Identify which cell holds the provided text, then report its [X, Y] central coordinate. 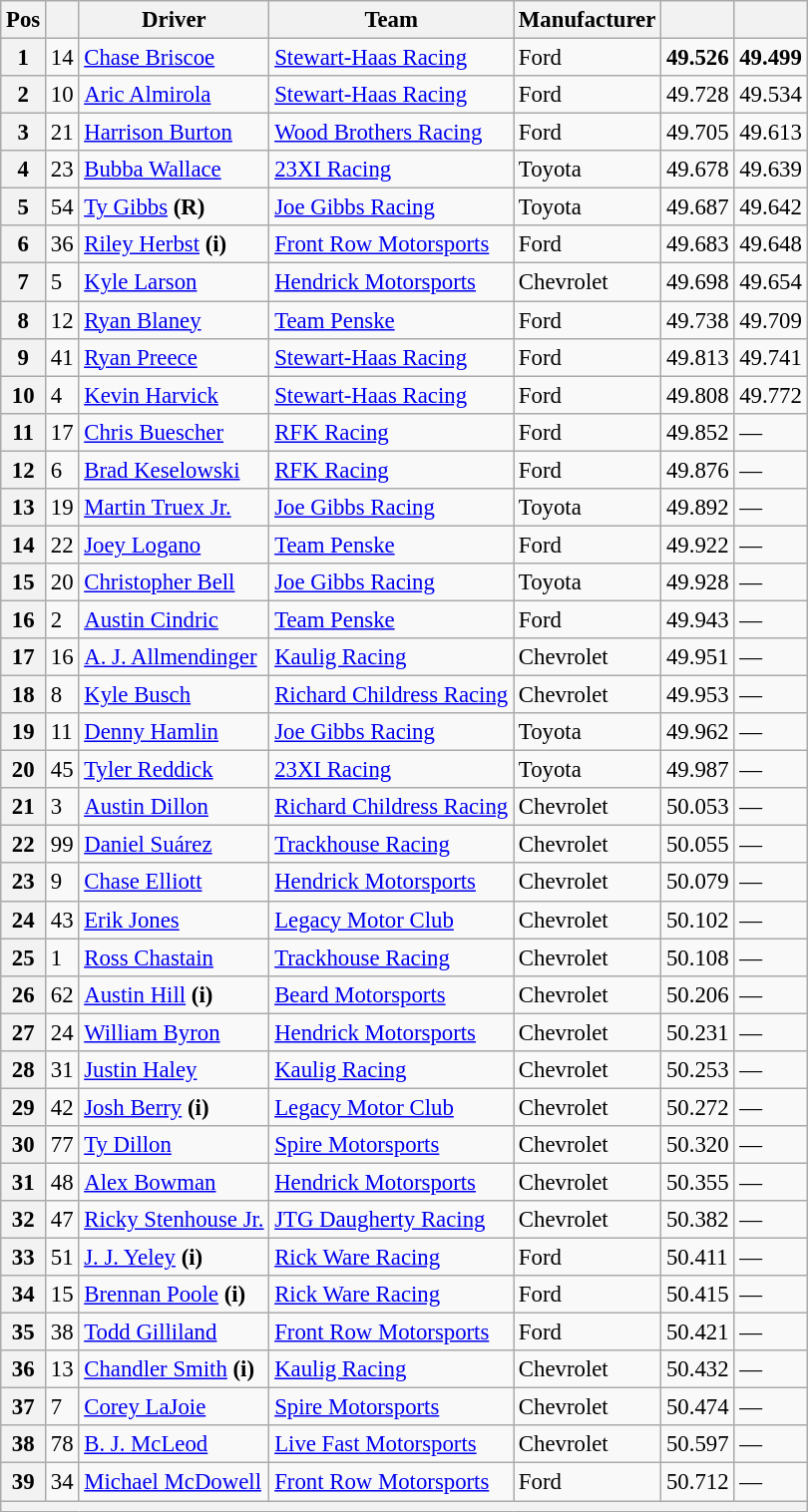
49.642 [770, 207]
Team [391, 20]
50.253 [698, 1070]
Kyle Larson [174, 282]
Harrison Burton [174, 133]
50.053 [698, 807]
48 [62, 1182]
49.953 [698, 695]
27 [24, 1032]
49.648 [770, 244]
Martin Truex Jr. [174, 508]
Chase Elliott [174, 883]
41 [62, 357]
49.772 [770, 395]
50.206 [698, 994]
18 [24, 695]
49.943 [698, 619]
49.892 [698, 508]
Beard Motorsports [391, 994]
50.055 [698, 845]
Riley Herbst (i) [174, 244]
Joey Logano [174, 545]
Ricky Stenhouse Jr. [174, 1220]
Ryan Preece [174, 357]
50.712 [698, 1482]
Chris Buescher [174, 432]
51 [62, 1258]
Wood Brothers Racing [391, 133]
50.474 [698, 1407]
50.231 [698, 1032]
78 [62, 1445]
32 [24, 1220]
45 [62, 770]
A. J. Allmendinger [174, 657]
Kyle Busch [174, 695]
25 [24, 957]
Christopher Bell [174, 582]
28 [24, 1070]
Austin Cindric [174, 619]
50.411 [698, 1258]
77 [62, 1145]
Austin Dillon [174, 807]
Kevin Harvick [174, 395]
William Byron [174, 1032]
49.808 [698, 395]
50.079 [698, 883]
54 [62, 207]
Manufacturer [588, 20]
Bubba Wallace [174, 170]
42 [62, 1107]
50.421 [698, 1332]
Ty Dillon [174, 1145]
Todd Gilliland [174, 1332]
Alex Bowman [174, 1182]
50.415 [698, 1295]
49.813 [698, 357]
49.928 [698, 582]
29 [24, 1107]
50.355 [698, 1182]
Michael McDowell [174, 1482]
B. J. McLeod [174, 1445]
Aric Almirola [174, 95]
50.108 [698, 957]
49.987 [698, 770]
26 [24, 994]
49.613 [770, 133]
Chandler Smith (i) [174, 1369]
49.705 [698, 133]
49.499 [770, 58]
Brad Keselowski [174, 470]
49.678 [698, 170]
Driver [174, 20]
49.728 [698, 95]
50.432 [698, 1369]
49.852 [698, 432]
43 [62, 920]
47 [62, 1220]
Pos [24, 20]
JTG Daugherty Racing [391, 1220]
49.738 [698, 320]
35 [24, 1332]
50.320 [698, 1145]
62 [62, 994]
49.922 [698, 545]
Josh Berry (i) [174, 1107]
Justin Haley [174, 1070]
Daniel Suárez [174, 845]
J. J. Yeley (i) [174, 1258]
Brennan Poole (i) [174, 1295]
49.526 [698, 58]
Live Fast Motorsports [391, 1445]
49.534 [770, 95]
Erik Jones [174, 920]
99 [62, 845]
Austin Hill (i) [174, 994]
50.382 [698, 1220]
30 [24, 1145]
Ross Chastain [174, 957]
49.962 [698, 732]
49.876 [698, 470]
50.102 [698, 920]
Denny Hamlin [174, 732]
49.687 [698, 207]
49.709 [770, 320]
Tyler Reddick [174, 770]
49.698 [698, 282]
49.741 [770, 357]
50.272 [698, 1107]
49.639 [770, 170]
Ty Gibbs (R) [174, 207]
37 [24, 1407]
Chase Briscoe [174, 58]
39 [24, 1482]
Ryan Blaney [174, 320]
Corey LaJoie [174, 1407]
49.654 [770, 282]
33 [24, 1258]
50.597 [698, 1445]
49.951 [698, 657]
49.683 [698, 244]
